Detect which cell encompasses the target text, then output its [x, y] center coordinate. 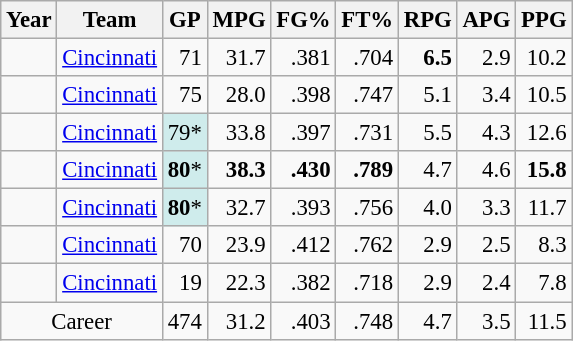
FT% [368, 20]
3.3 [486, 208]
71 [184, 58]
10.5 [544, 95]
.747 [368, 95]
8.3 [544, 245]
2.5 [486, 245]
2.4 [486, 283]
.398 [304, 95]
.382 [304, 283]
.397 [304, 133]
RPG [428, 20]
.748 [368, 321]
.789 [368, 170]
APG [486, 20]
5.1 [428, 95]
4.0 [428, 208]
.731 [368, 133]
4.3 [486, 133]
MPG [239, 20]
3.5 [486, 321]
5.5 [428, 133]
.756 [368, 208]
28.0 [239, 95]
PPG [544, 20]
.381 [304, 58]
15.8 [544, 170]
.412 [304, 245]
.704 [368, 58]
Team [110, 20]
.762 [368, 245]
33.8 [239, 133]
FG% [304, 20]
23.9 [239, 245]
.393 [304, 208]
31.7 [239, 58]
70 [184, 245]
11.7 [544, 208]
19 [184, 283]
.403 [304, 321]
10.2 [544, 58]
12.6 [544, 133]
11.5 [544, 321]
31.2 [239, 321]
.430 [304, 170]
GP [184, 20]
474 [184, 321]
22.3 [239, 283]
3.4 [486, 95]
38.3 [239, 170]
79* [184, 133]
4.6 [486, 170]
32.7 [239, 208]
7.8 [544, 283]
6.5 [428, 58]
Year [29, 20]
75 [184, 95]
Career [82, 321]
.718 [368, 283]
